Locate the cell with the specified text and output its (x, y) center coordinate. 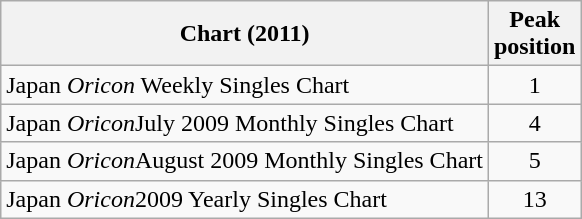
Japan OriconJuly 2009 Monthly Singles Chart (245, 123)
1 (534, 85)
5 (534, 161)
Peakposition (534, 34)
Japan Oricon2009 Yearly Singles Chart (245, 199)
Japan Oricon Weekly Singles Chart (245, 85)
13 (534, 199)
4 (534, 123)
Chart (2011) (245, 34)
Japan OriconAugust 2009 Monthly Singles Chart (245, 161)
